Identify which cell holds the provided text, then report its (x, y) central coordinate. 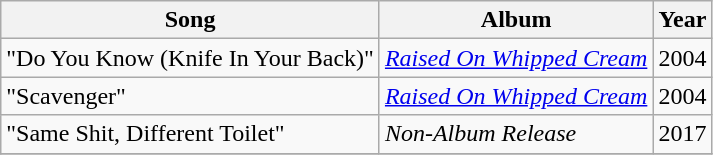
Non-Album Release (516, 134)
Year (682, 20)
"Do You Know (Knife In Your Back)" (190, 58)
Album (516, 20)
2017 (682, 134)
"Scavenger" (190, 96)
"Same Shit, Different Toilet" (190, 134)
Song (190, 20)
